Locate the cell with the specified text and output its [x, y] center coordinate. 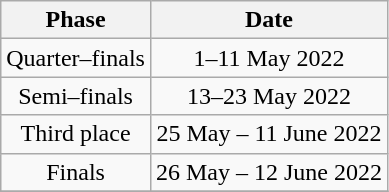
1–11 May 2022 [268, 58]
Date [268, 20]
25 May – 11 June 2022 [268, 134]
Third place [76, 134]
Quarter–finals [76, 58]
Phase [76, 20]
26 May – 12 June 2022 [268, 172]
13–23 May 2022 [268, 96]
Semi–finals [76, 96]
Finals [76, 172]
